Scan for the cell matching the given text and deliver its (X, Y) coordinate at center. 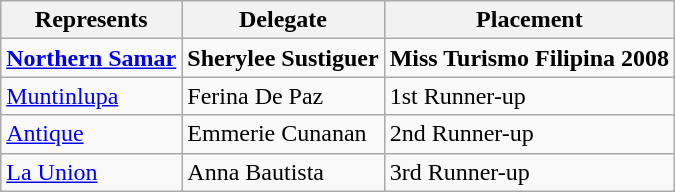
Muntinlupa (92, 96)
3rd Runner-up (529, 172)
1st Runner-up (529, 96)
Sherylee Sustiguer (283, 58)
La Union (92, 172)
Ferina De Paz (283, 96)
Emmerie Cunanan (283, 134)
Delegate (283, 20)
Antique (92, 134)
Placement (529, 20)
2nd Runner-up (529, 134)
Miss Turismo Filipina 2008 (529, 58)
Northern Samar (92, 58)
Represents (92, 20)
Anna Bautista (283, 172)
